For the text-containing cell, return its midpoint in [X, Y] coordinate format. 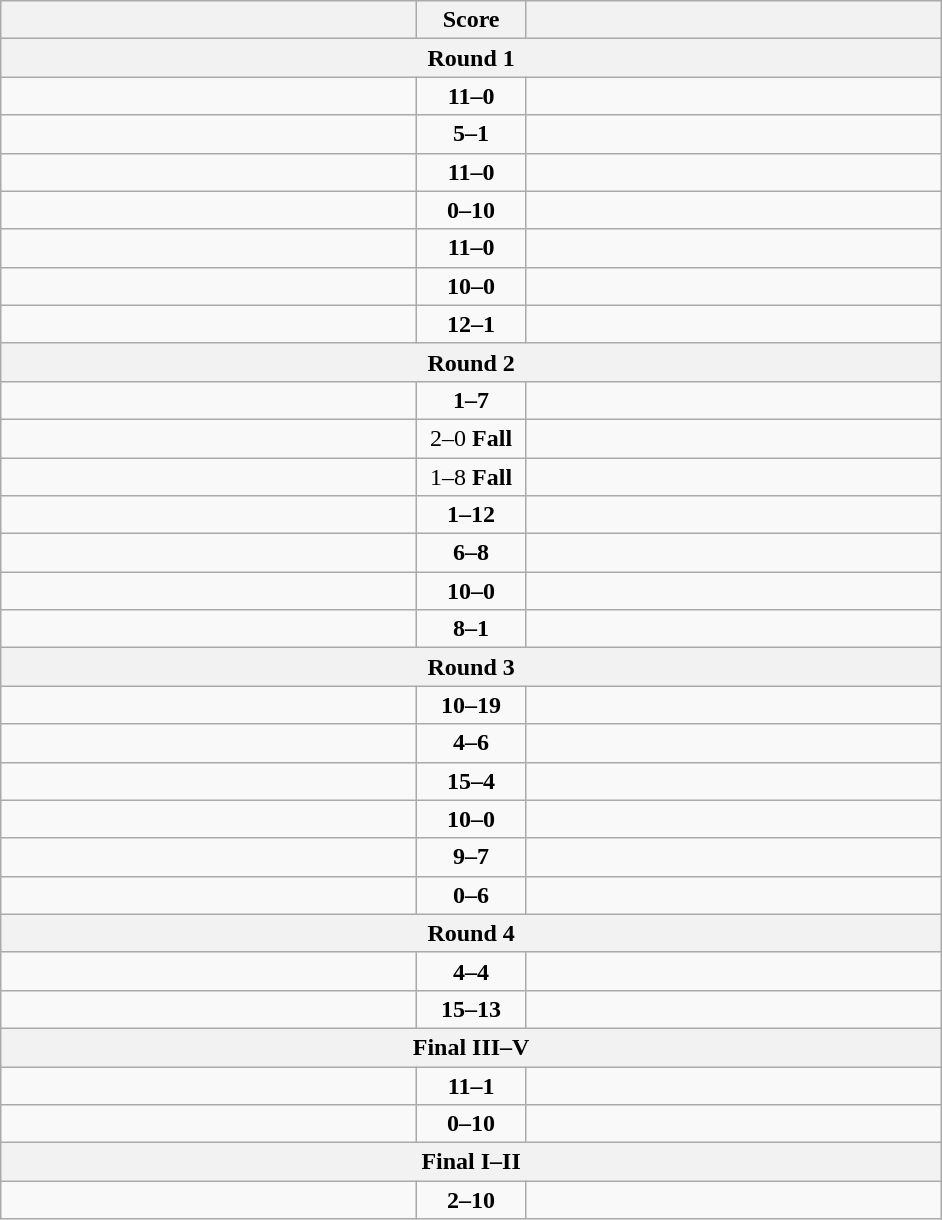
15–4 [472, 781]
15–13 [472, 1009]
9–7 [472, 857]
Round 3 [472, 667]
1–7 [472, 400]
1–8 Fall [472, 477]
Round 4 [472, 933]
2–0 Fall [472, 438]
Final III–V [472, 1047]
Final I–II [472, 1162]
2–10 [472, 1200]
12–1 [472, 324]
10–19 [472, 705]
4–6 [472, 743]
6–8 [472, 553]
8–1 [472, 629]
Round 2 [472, 362]
5–1 [472, 134]
4–4 [472, 971]
11–1 [472, 1085]
1–12 [472, 515]
0–6 [472, 895]
Score [472, 20]
Round 1 [472, 58]
